Locate the cell with the specified text and output its (X, Y) center coordinate. 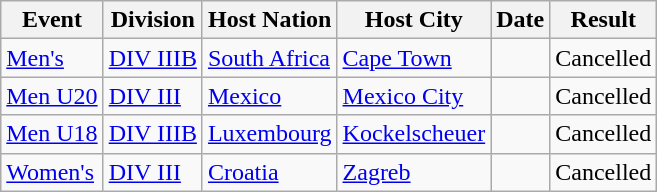
Host City (414, 20)
Kockelscheuer (414, 134)
Result (604, 20)
South Africa (270, 58)
Event (52, 20)
Croatia (270, 172)
Host Nation (270, 20)
Men's (52, 58)
Women's (52, 172)
Zagreb (414, 172)
Division (152, 20)
Mexico City (414, 96)
Men U18 (52, 134)
Men U20 (52, 96)
Cape Town (414, 58)
Luxembourg (270, 134)
Mexico (270, 96)
Date (520, 20)
